Pinpoint the cell where the given text exists, returning its (X, Y) midpoint coordinate. 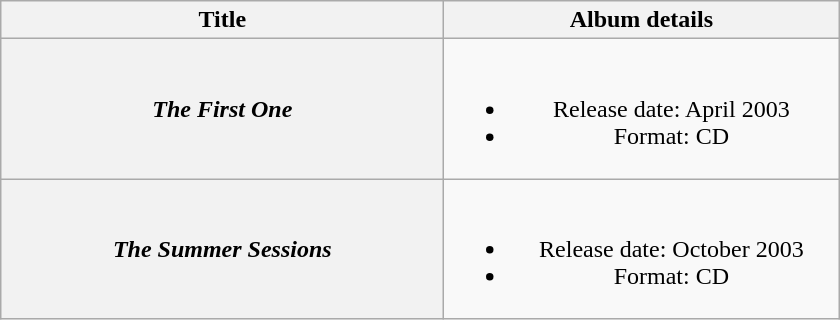
Album details (642, 20)
The First One (222, 109)
Title (222, 20)
Release date: October 2003Format: CD (642, 249)
The Summer Sessions (222, 249)
Release date: April 2003Format: CD (642, 109)
